Pinpoint the cell where the given text exists, returning its (X, Y) midpoint coordinate. 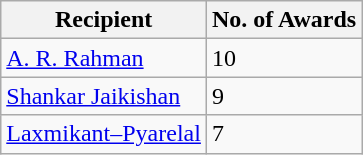
Shankar Jaikishan (104, 96)
A. R. Rahman (104, 58)
10 (284, 58)
Laxmikant–Pyarelal (104, 134)
7 (284, 134)
9 (284, 96)
Recipient (104, 20)
No. of Awards (284, 20)
